Pinpoint the cell where the given text exists, returning its (X, Y) midpoint coordinate. 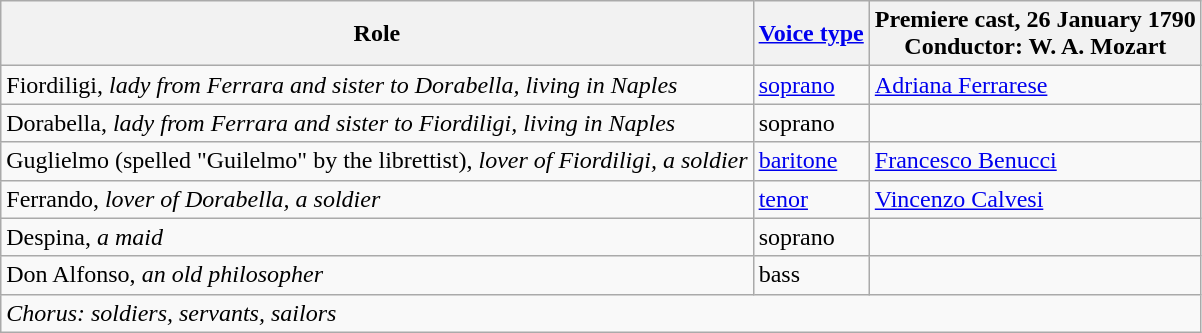
Francesco Benucci (1035, 161)
Despina, a maid (377, 237)
Guglielmo (spelled "Guilelmo" by the librettist), lover of Fiordiligi, a soldier (377, 161)
Premiere cast, 26 January 1790Conductor: W. A. Mozart (1035, 34)
Ferrando, lover of Dorabella, a soldier (377, 199)
Fiordiligi, lady from Ferrara and sister to Dorabella, living in Naples (377, 85)
Don Alfonso, an old philosopher (377, 275)
Voice type (811, 34)
Role (377, 34)
Dorabella, lady from Ferrara and sister to Fiordiligi, living in Naples (377, 123)
tenor (811, 199)
Chorus: soldiers, servants, sailors (602, 313)
baritone (811, 161)
bass (811, 275)
Adriana Ferrarese (1035, 85)
Vincenzo Calvesi (1035, 199)
